Provide the (x, y) coordinate of the cell's center where the given text is located.  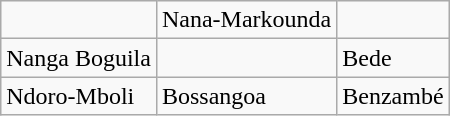
Bossangoa (246, 96)
Ndoro-Mboli (79, 96)
Bede (393, 58)
Nana-Markounda (246, 20)
Benzambé (393, 96)
Nanga Boguila (79, 58)
